Identify which cell holds the provided text, then report its (X, Y) central coordinate. 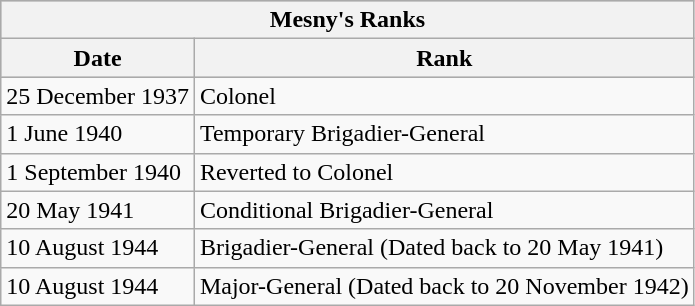
Rank (444, 58)
20 May 1941 (98, 210)
25 December 1937 (98, 96)
1 September 1940 (98, 172)
Reverted to Colonel (444, 172)
Colonel (444, 96)
Mesny's Ranks (348, 20)
Date (98, 58)
Major-General (Dated back to 20 November 1942) (444, 286)
Temporary Brigadier-General (444, 134)
Brigadier-General (Dated back to 20 May 1941) (444, 248)
1 June 1940 (98, 134)
Conditional Brigadier-General (444, 210)
